Scan for the cell matching the given text and deliver its (X, Y) coordinate at center. 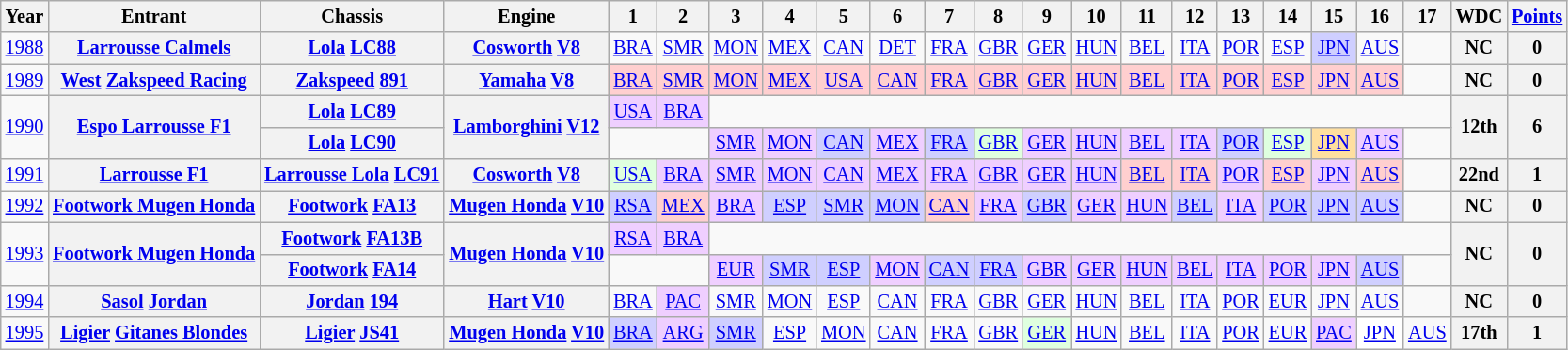
Lola LC89 (352, 111)
Points (1537, 16)
1988 (24, 48)
Footwork FA13 (352, 206)
10 (1097, 16)
Zakspeed 891 (352, 80)
12th (1480, 126)
Hart V10 (527, 301)
Sasol Jordan (154, 301)
Footwork FA14 (352, 270)
Ligier JS41 (352, 333)
14 (1288, 16)
Chassis (352, 16)
1989 (24, 80)
Footwork FA13B (352, 238)
Yamaha V8 (527, 80)
17th (1480, 333)
Espo Larrousse F1 (154, 126)
Larrousse Calmels (154, 48)
West Zakspeed Racing (154, 80)
1990 (24, 126)
11 (1147, 16)
3 (736, 16)
Year (24, 16)
1992 (24, 206)
Jordan 194 (352, 301)
7 (950, 16)
17 (1427, 16)
Lola LC90 (352, 143)
1991 (24, 175)
Ligier Gitanes Blondes (154, 333)
DET (897, 48)
8 (998, 16)
1993 (24, 254)
4 (790, 16)
Larrousse F1 (154, 175)
1994 (24, 301)
2 (683, 16)
ARG (683, 333)
1995 (24, 333)
Entrant (154, 16)
WDC (1480, 16)
13 (1240, 16)
9 (1047, 16)
Lola LC88 (352, 48)
12 (1195, 16)
16 (1380, 16)
22nd (1480, 175)
15 (1334, 16)
Larrousse Lola LC91 (352, 175)
Lamborghini V12 (527, 126)
Engine (527, 16)
5 (843, 16)
